Return the (X, Y) coordinate for the center point of the cell that contains the specified text.  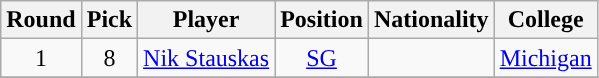
Pick (109, 20)
8 (109, 58)
Round (41, 20)
Player (206, 20)
SG (322, 58)
Michigan (546, 58)
Nationality (431, 20)
Position (322, 20)
College (546, 20)
1 (41, 58)
Nik Stauskas (206, 58)
